Capture the cell that displays the provided text and extract its [X, Y] central coordinate. 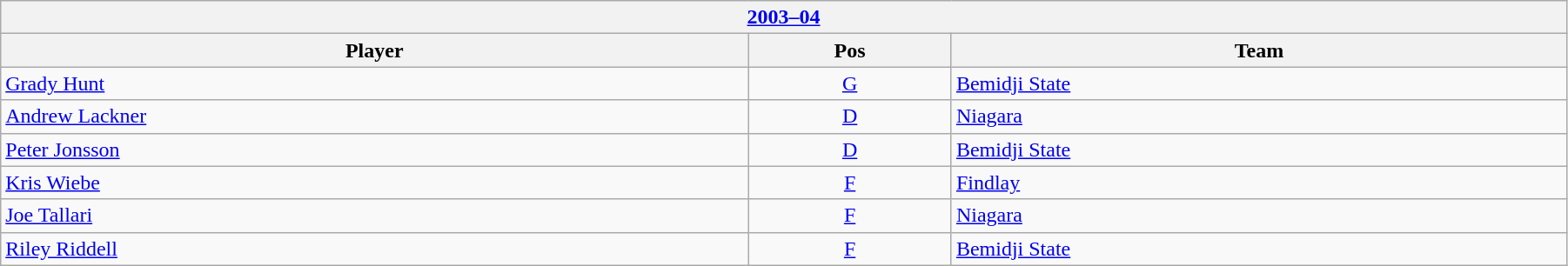
2003–04 [784, 17]
Kris Wiebe [374, 183]
Andrew Lackner [374, 116]
Joe Tallari [374, 216]
Grady Hunt [374, 83]
Riley Riddell [374, 249]
Pos [850, 50]
G [850, 83]
Team [1258, 50]
Peter Jonsson [374, 150]
Player [374, 50]
Findlay [1258, 183]
